Find where the given text appears and provide that cell's center as (X, Y) coordinate. 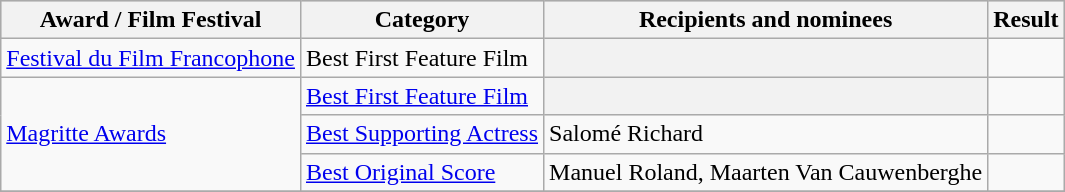
Festival du Film Francophone (151, 58)
Best Supporting Actress (422, 134)
Magritte Awards (151, 134)
Salomé Richard (766, 134)
Award / Film Festival (151, 20)
Manuel Roland, Maarten Van Cauwenberghe (766, 172)
Category (422, 20)
Result (1026, 20)
Recipients and nominees (766, 20)
Best Original Score (422, 172)
